Identify which cell holds the provided text, then report its (X, Y) central coordinate. 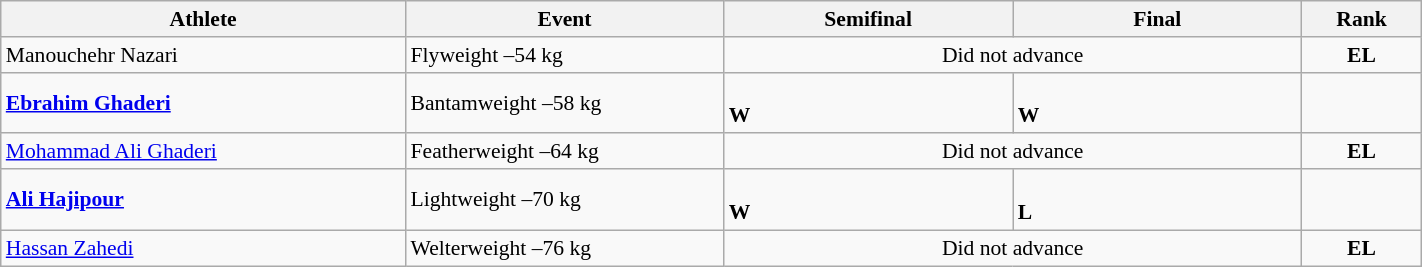
Flyweight –54 kg (565, 55)
Featherweight –64 kg (565, 152)
Ali Hajipour (204, 200)
Athlete (204, 19)
Mohammad Ali Ghaderi (204, 152)
Rank (1362, 19)
Bantamweight –58 kg (565, 102)
Welterweight –76 kg (565, 248)
Final (1158, 19)
Hassan Zahedi (204, 248)
Semifinal (868, 19)
Lightweight –70 kg (565, 200)
L (1158, 200)
Event (565, 19)
Manouchehr Nazari (204, 55)
Ebrahim Ghaderi (204, 102)
